Return [x, y] of the center of cell containing provided text 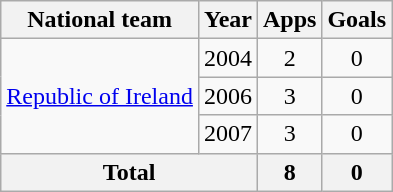
2007 [228, 134]
2006 [228, 96]
2 [289, 58]
Republic of Ireland [100, 96]
Apps [289, 20]
2004 [228, 58]
Year [228, 20]
Total [130, 172]
National team [100, 20]
Goals [357, 20]
8 [289, 172]
